Determine the [X, Y] coordinate at the center of the cell enclosing the given text.  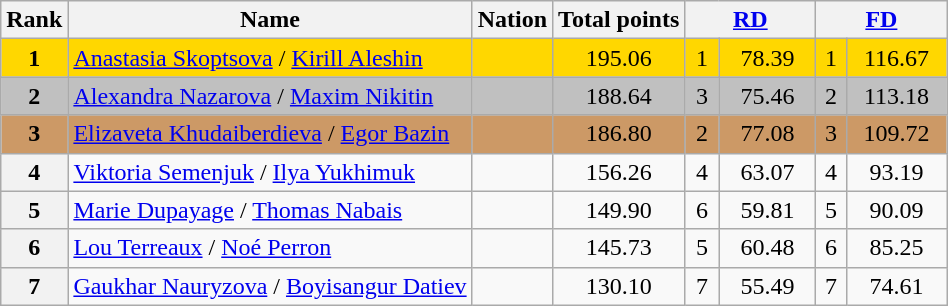
Viktoria Semenjuk / Ilya Yukhimuk [270, 172]
93.19 [896, 172]
63.07 [768, 172]
60.48 [768, 248]
59.81 [768, 210]
Rank [34, 20]
85.25 [896, 248]
145.73 [619, 248]
74.61 [896, 286]
Total points [619, 20]
186.80 [619, 134]
90.09 [896, 210]
130.10 [619, 286]
78.39 [768, 58]
113.18 [896, 96]
75.46 [768, 96]
149.90 [619, 210]
77.08 [768, 134]
Lou Terreaux / Noé Perron [270, 248]
Anastasia Skoptsova / Kirill Aleshin [270, 58]
188.64 [619, 96]
FD [882, 20]
195.06 [619, 58]
Gaukhar Nauryzova / Boyisangur Datiev [270, 286]
156.26 [619, 172]
Elizaveta Khudaiberdieva / Egor Bazin [270, 134]
Name [270, 20]
55.49 [768, 286]
116.67 [896, 58]
109.72 [896, 134]
Nation [512, 20]
RD [750, 20]
Marie Dupayage / Thomas Nabais [270, 210]
Alexandra Nazarova / Maxim Nikitin [270, 96]
